Return the (X, Y) coordinate for the center point of the cell that contains the specified text.  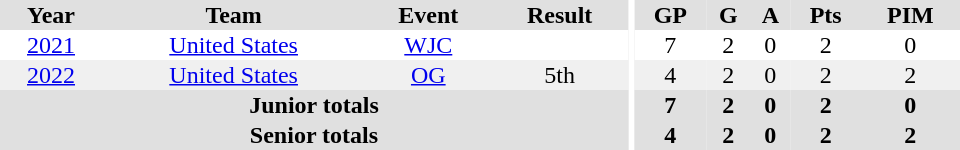
Junior totals (314, 105)
OG (428, 75)
WJC (428, 45)
Year (51, 15)
5th (560, 75)
Pts (826, 15)
2022 (51, 75)
Result (560, 15)
Senior totals (314, 135)
GP (670, 15)
PIM (910, 15)
A (770, 15)
G (728, 15)
2021 (51, 45)
Team (234, 15)
Event (428, 15)
